Return [x, y] of the center of cell containing provided text 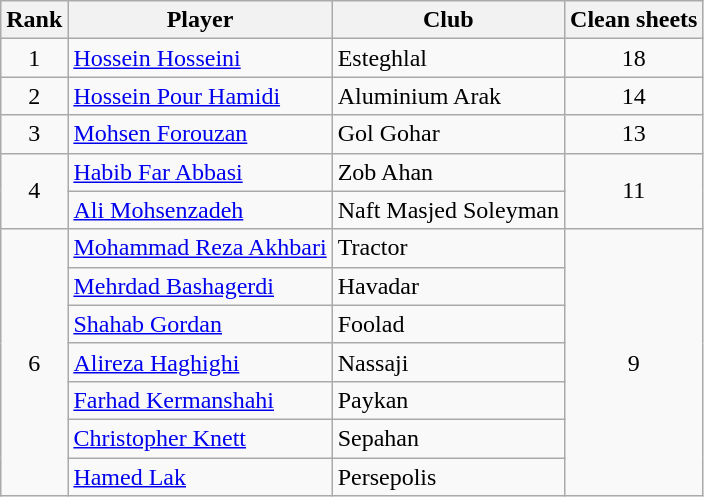
Gol Gohar [448, 134]
11 [634, 191]
Hamed Lak [200, 477]
Persepolis [448, 477]
Aluminium Arak [448, 96]
Foolad [448, 324]
Mohammad Reza Akhbari [200, 248]
Hossein Hosseini [200, 58]
18 [634, 58]
Sepahan [448, 438]
6 [34, 362]
Nassaji [448, 362]
Paykan [448, 400]
Rank [34, 20]
1 [34, 58]
Tractor [448, 248]
Havadar [448, 286]
Alireza Haghighi [200, 362]
Shahab Gordan [200, 324]
Farhad Kermanshahi [200, 400]
Mohsen Forouzan [200, 134]
Zob Ahan [448, 172]
Naft Masjed Soleyman [448, 210]
9 [634, 362]
Esteghlal [448, 58]
Player [200, 20]
Club [448, 20]
Ali Mohsenzadeh [200, 210]
Clean sheets [634, 20]
Christopher Knett [200, 438]
Hossein Pour Hamidi [200, 96]
14 [634, 96]
Mehrdad Bashagerdi [200, 286]
2 [34, 96]
3 [34, 134]
4 [34, 191]
13 [634, 134]
Habib Far Abbasi [200, 172]
